For the text-containing cell, return its midpoint in [X, Y] coordinate format. 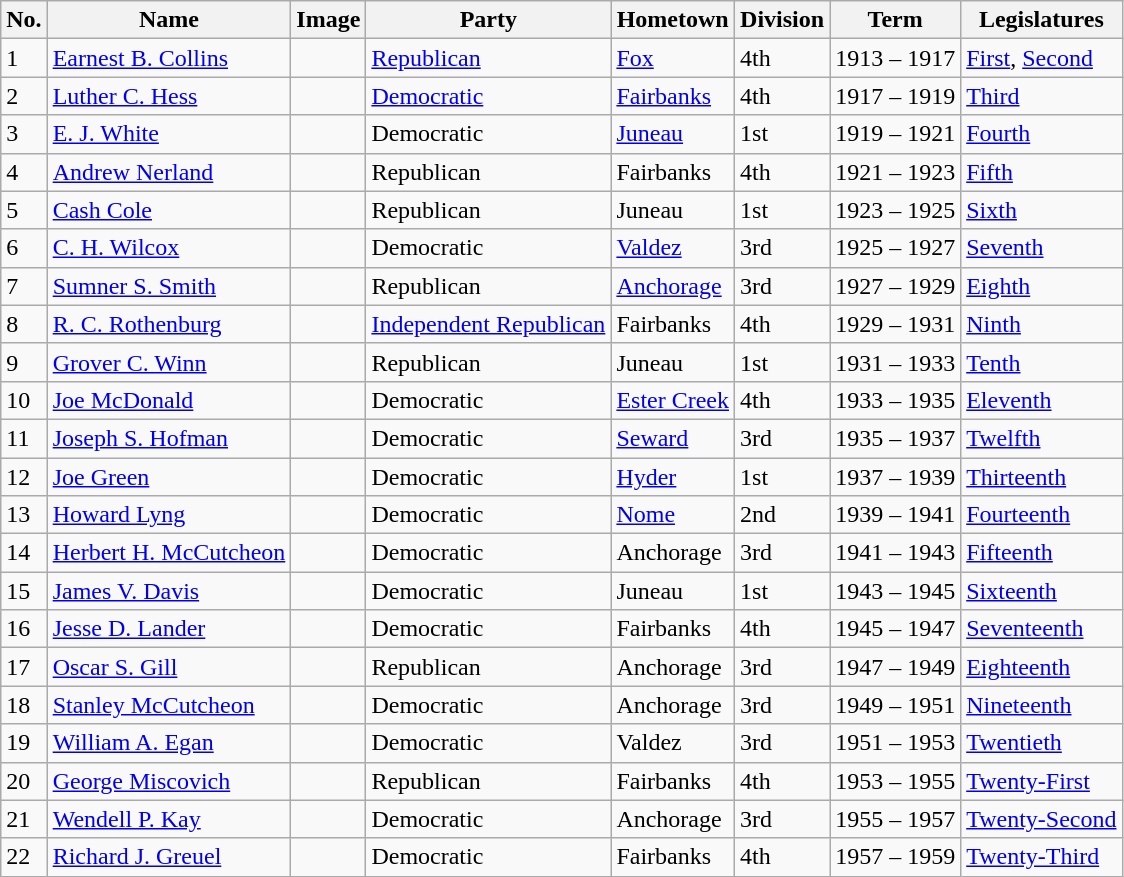
Oscar S. Gill [169, 667]
1925 – 1927 [896, 248]
4 [24, 172]
1919 – 1921 [896, 134]
Eleventh [1042, 400]
6 [24, 248]
12 [24, 477]
Ninth [1042, 324]
Term [896, 20]
1945 – 1947 [896, 629]
Twenty-First [1042, 781]
Nineteenth [1042, 705]
8 [24, 324]
Cash Cole [169, 210]
Joe Green [169, 477]
18 [24, 705]
Sixteenth [1042, 591]
Grover C. Winn [169, 362]
Stanley McCutcheon [169, 705]
Third [1042, 96]
Twelfth [1042, 438]
Joe McDonald [169, 400]
1941 – 1943 [896, 553]
Twenty-Third [1042, 857]
9 [24, 362]
10 [24, 400]
Andrew Nerland [169, 172]
17 [24, 667]
James V. Davis [169, 591]
1917 – 1919 [896, 96]
George Miscovich [169, 781]
Seventh [1042, 248]
2nd [782, 515]
Nome [673, 515]
Earnest B. Collins [169, 58]
1933 – 1935 [896, 400]
Fifth [1042, 172]
1949 – 1951 [896, 705]
1935 – 1937 [896, 438]
21 [24, 819]
William A. Egan [169, 743]
Eighteenth [1042, 667]
Division [782, 20]
1953 – 1955 [896, 781]
Name [169, 20]
Fourteenth [1042, 515]
7 [24, 286]
Party [488, 20]
1957 – 1959 [896, 857]
1927 – 1929 [896, 286]
1 [24, 58]
1931 – 1933 [896, 362]
Tenth [1042, 362]
19 [24, 743]
14 [24, 553]
22 [24, 857]
1937 – 1939 [896, 477]
Twenty-Second [1042, 819]
1921 – 1923 [896, 172]
Ester Creek [673, 400]
5 [24, 210]
1947 – 1949 [896, 667]
Eighth [1042, 286]
Hometown [673, 20]
1943 – 1945 [896, 591]
11 [24, 438]
Twentieth [1042, 743]
2 [24, 96]
Independent Republican [488, 324]
20 [24, 781]
E. J. White [169, 134]
Fifteenth [1042, 553]
Luther C. Hess [169, 96]
No. [24, 20]
1939 – 1941 [896, 515]
Wendell P. Kay [169, 819]
Image [328, 20]
1955 – 1957 [896, 819]
Fourth [1042, 134]
First, Second [1042, 58]
1913 – 1917 [896, 58]
Hyder [673, 477]
Howard Lyng [169, 515]
Seward [673, 438]
Legislatures [1042, 20]
R. C. Rothenburg [169, 324]
Herbert H. McCutcheon [169, 553]
C. H. Wilcox [169, 248]
Joseph S. Hofman [169, 438]
16 [24, 629]
Fox [673, 58]
Sixth [1042, 210]
Jesse D. Lander [169, 629]
Richard J. Greuel [169, 857]
3 [24, 134]
13 [24, 515]
Sumner S. Smith [169, 286]
1951 – 1953 [896, 743]
15 [24, 591]
Seventeenth [1042, 629]
Thirteenth [1042, 477]
1929 – 1931 [896, 324]
1923 – 1925 [896, 210]
